Identify which cell holds the provided text, then report its [x, y] central coordinate. 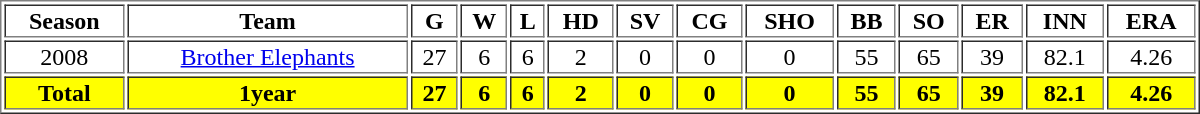
ER [992, 20]
SV [644, 20]
Brother Elephants [268, 56]
CG [710, 20]
INN [1065, 20]
SO [928, 20]
HD [581, 20]
SHO [789, 20]
2008 [64, 56]
Season [64, 20]
Total [64, 92]
1year [268, 92]
BB [866, 20]
G [434, 20]
L [528, 20]
W [484, 20]
Team [268, 20]
ERA [1152, 20]
